Return (X, Y) of the center of cell containing provided text 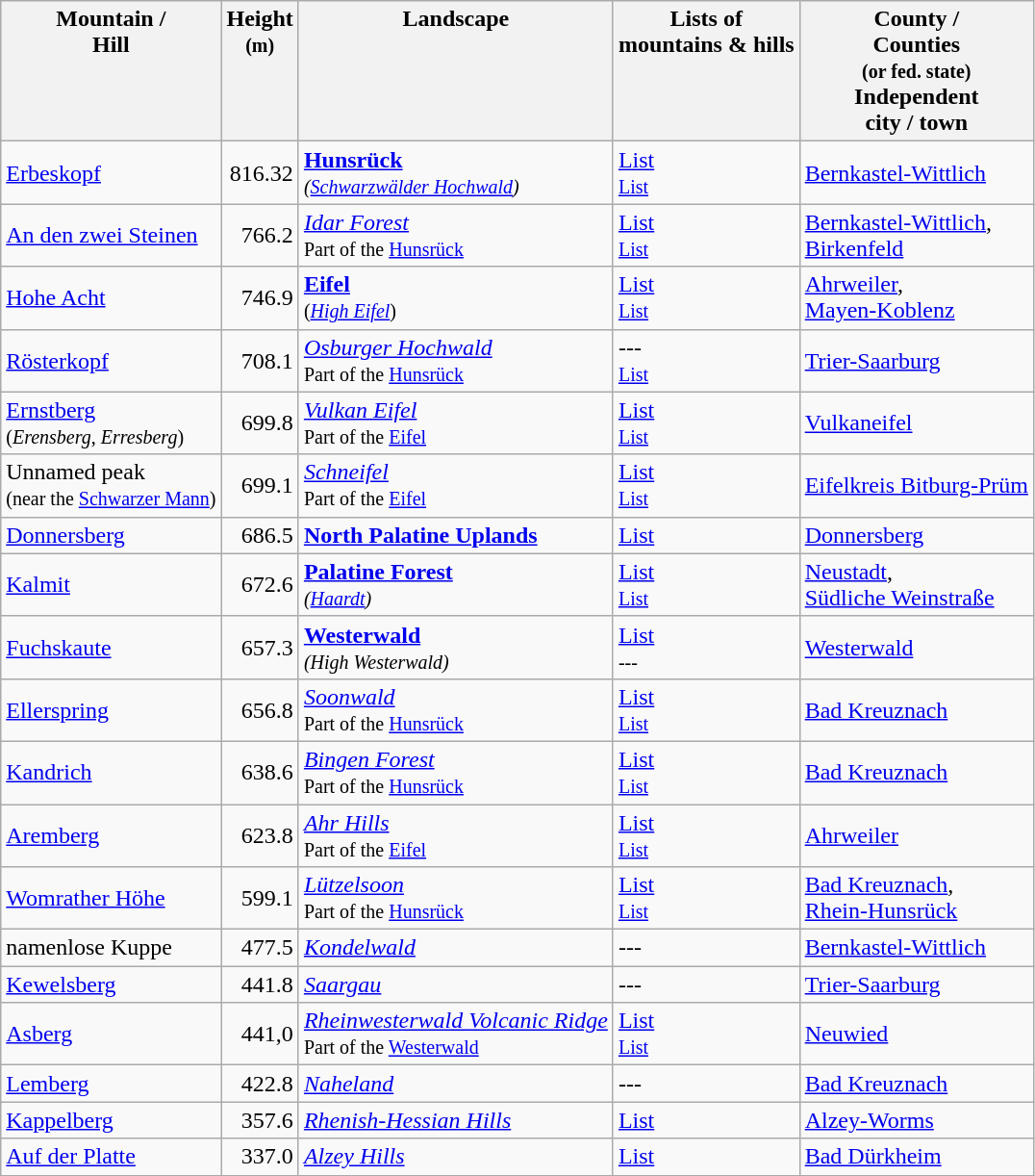
--- List (706, 360)
Osburger HochwaldPart of the Hunsrück (456, 360)
656.8 (260, 710)
Ellerspring (112, 710)
Kondelwald (456, 948)
SchneifelPart of the Eifel (456, 485)
Hohe Acht (112, 298)
599.1 (260, 899)
441,0 (260, 1034)
Westerwald (916, 647)
Kewelsberg (112, 984)
708.1 (260, 360)
Vulkaneifel (916, 423)
SoonwaldPart of the Hunsrück (456, 710)
699.8 (260, 423)
477.5 (260, 948)
County /Counties (or fed. state)Independentcity / town (916, 71)
Asberg (112, 1034)
Unnamed peak(near the Schwarzer Mann) (112, 485)
Ahrweiler (916, 835)
Landscape (456, 71)
672.6 (260, 585)
List--- (706, 647)
Neustadt,Südliche Weinstraße (916, 585)
746.9 (260, 298)
Neuwied (916, 1034)
Auf der Platte (112, 1157)
638.6 (260, 772)
Naheland (456, 1084)
Hunsrück(Schwarzwälder Hochwald) (456, 173)
Alzey-Worms (916, 1120)
Rheinwesterwald Volcanic RidgePart of the Westerwald (456, 1034)
Ahr HillsPart of the Eifel (456, 835)
Aremberg (112, 835)
Kandrich (112, 772)
Bad Kreuznach,Rhein-Hunsrück (916, 899)
Alzey Hills (456, 1157)
Bad Dürkheim (916, 1157)
Height(m) (260, 71)
LützelsoonPart of the Hunsrück (456, 899)
699.1 (260, 485)
Ahrweiler,Mayen-Koblenz (916, 298)
Fuchskaute (112, 647)
Palatine Forest(Haardt) (456, 585)
Womrather Höhe (112, 899)
North Palatine Uplands (456, 535)
Ernstberg(Erensberg, Erresberg) (112, 423)
Erbeskopf (112, 173)
Kalmit (112, 585)
Rösterkopf (112, 360)
623.8 (260, 835)
Mountain / Hill (112, 71)
Kappelberg (112, 1120)
766.2 (260, 235)
Bingen ForestPart of the Hunsrück (456, 772)
An den zwei Steinen (112, 235)
Eifelkreis Bitburg-Prüm (916, 485)
441.8 (260, 984)
Idar ForestPart of the Hunsrück (456, 235)
Lemberg (112, 1084)
686.5 (260, 535)
Westerwald(High Westerwald) (456, 647)
357.6 (260, 1120)
Bernkastel-Wittlich,Birkenfeld (916, 235)
namenlose Kuppe (112, 948)
Rhenish-Hessian Hills (456, 1120)
422.8 (260, 1084)
337.0 (260, 1157)
657.3 (260, 647)
Saargau (456, 984)
Vulkan EifelPart of the Eifel (456, 423)
Eifel(High Eifel) (456, 298)
Lists ofmountains & hills (706, 71)
816.32 (260, 173)
